Locate the cell with the specified text and output its (x, y) center coordinate. 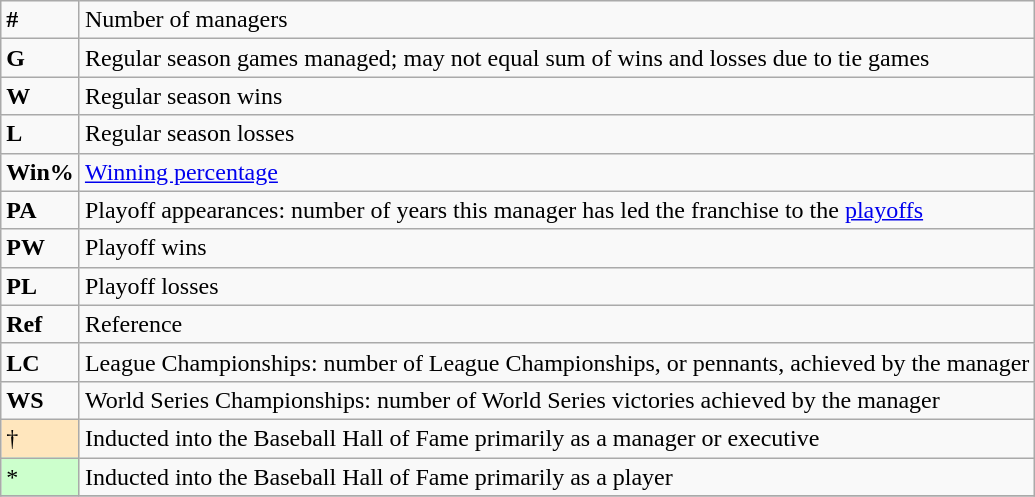
Playoff losses (556, 286)
Regular season wins (556, 96)
PA (40, 210)
† (40, 438)
* (40, 477)
Inducted into the Baseball Hall of Fame primarily as a player (556, 477)
Winning percentage (556, 172)
League Championships: number of League Championships, or pennants, achieved by the manager (556, 362)
G (40, 58)
W (40, 96)
Ref (40, 324)
Playoff wins (556, 248)
Playoff appearances: number of years this manager has led the franchise to the playoffs (556, 210)
Number of managers (556, 20)
Inducted into the Baseball Hall of Fame primarily as a manager or executive (556, 438)
L (40, 134)
PW (40, 248)
Regular season games managed; may not equal sum of wins and losses due to tie games (556, 58)
PL (40, 286)
WS (40, 400)
Regular season losses (556, 134)
Win% (40, 172)
Reference (556, 324)
# (40, 20)
LC (40, 362)
World Series Championships: number of World Series victories achieved by the manager (556, 400)
